Find where the given text appears and provide that cell's center as (x, y) coordinate. 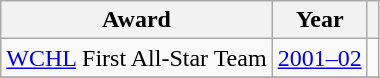
Award (136, 20)
2001–02 (320, 58)
Year (320, 20)
WCHL First All-Star Team (136, 58)
